Extract the (x, y) coordinate from the center of the cell holding the provided text.  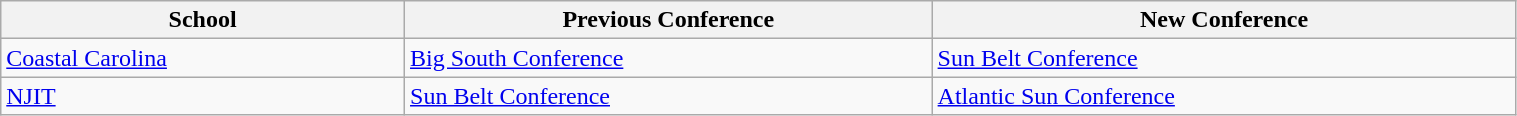
NJIT (203, 96)
New Conference (1224, 20)
Atlantic Sun Conference (1224, 96)
Big South Conference (669, 58)
School (203, 20)
Previous Conference (669, 20)
Coastal Carolina (203, 58)
